Find where the given text appears and provide that cell's center as (X, Y) coordinate. 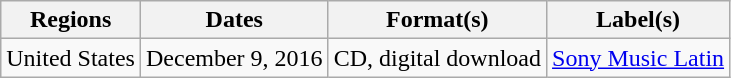
Sony Music Latin (638, 58)
Dates (234, 20)
December 9, 2016 (234, 58)
United States (71, 58)
Regions (71, 20)
CD, digital download (437, 58)
Label(s) (638, 20)
Format(s) (437, 20)
